Capture the cell that displays the provided text and extract its [X, Y] central coordinate. 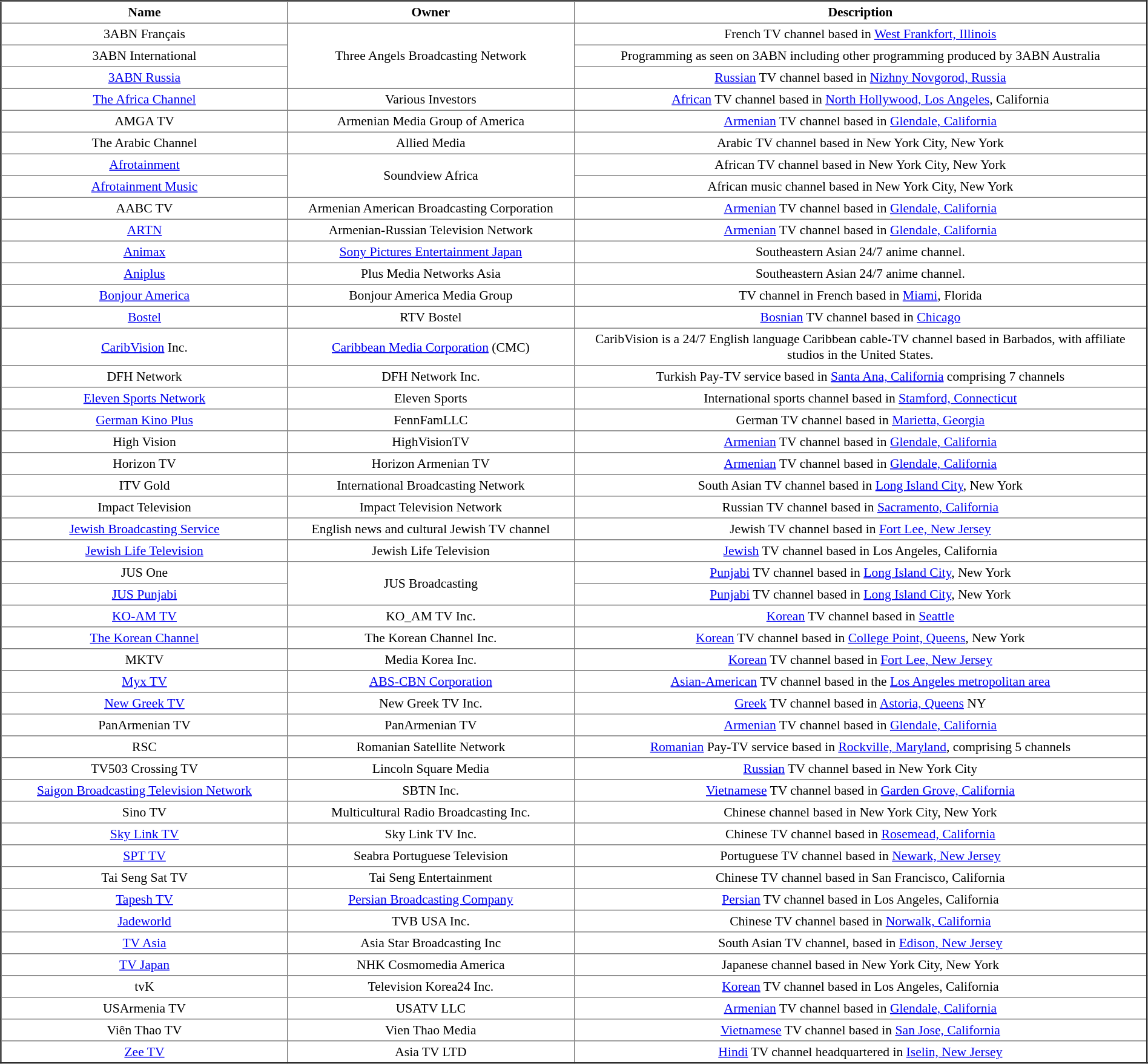
SBTN Inc. [431, 790]
Korean TV channel based in College Point, Queens, New York [860, 638]
Asian-American TV channel based in the Los Angeles metropolitan area [860, 681]
High Vision [144, 442]
Turkish Pay-TV service based in Santa Ana, California comprising 7 channels [860, 376]
TV Asia [144, 943]
JUS One [144, 573]
JUS Broadcasting [431, 583]
Arabic TV channel based in New York City, New York [860, 143]
Chinese TV channel based in San Francisco, California [860, 878]
Multicultural Radio Broadcasting Inc. [431, 812]
The Korean Channel [144, 638]
Sony Pictures Entertainment Japan [431, 252]
Jewish TV channel based in Los Angeles, California [860, 551]
TV503 Crossing TV [144, 769]
New Greek TV [144, 703]
South Asian TV channel based in Long Island City, New York [860, 485]
Chinese TV channel based in Norwalk, California [860, 921]
English news and cultural Jewish TV channel [431, 529]
German Kino Plus [144, 420]
Armenian-Russian Television Network [431, 230]
Japanese channel based in New York City, New York [860, 965]
Jadeworld [144, 921]
Three Angels Broadcasting Network [431, 56]
Chinese TV channel based in Rosemead, California [860, 834]
Armenian Media Group of America [431, 121]
The Africa Channel [144, 99]
Jewish TV channel based in Fort Lee, New Jersey [860, 529]
3ABN International [144, 56]
Persian TV channel based in Los Angeles, California [860, 899]
RSC [144, 747]
Soundview Africa [431, 176]
Afrotainment [144, 165]
Bostel [144, 317]
Horizon TV [144, 464]
TV channel in French based in Miami, Florida [860, 295]
Romanian Satellite Network [431, 747]
Eleven Sports Network [144, 398]
Plus Media Networks Asia [431, 274]
Owner [431, 12]
Vietnamese TV channel based in Garden Grove, California [860, 790]
Lincoln Square Media [431, 769]
New Greek TV Inc. [431, 703]
Zee TV [144, 1052]
KO-AM TV [144, 616]
Chinese channel based in New York City, New York [860, 812]
TV Japan [144, 965]
TVB USA Inc. [431, 921]
Hindi TV channel headquartered in Iselin, New Jersey [860, 1052]
Caribbean Media Corporation (CMC) [431, 347]
USArmenia TV [144, 1008]
Viên Thao TV [144, 1030]
CaribVision Inc. [144, 347]
ARTN [144, 230]
RTV Bostel [431, 317]
Korean TV channel based in Fort Lee, New Jersey [860, 660]
Sky Link TV Inc. [431, 834]
3ABN Français [144, 34]
Impact Television [144, 507]
African TV channel based in North Hollywood, Los Angeles, California [860, 99]
KO_AM TV Inc. [431, 616]
Tapesh TV [144, 899]
Various Investors [431, 99]
Allied Media [431, 143]
Persian Broadcasting Company [431, 899]
DFH Network Inc. [431, 376]
International Broadcasting Network [431, 485]
tvK [144, 987]
South Asian TV channel, based in Edison, New Jersey [860, 943]
ITV Gold [144, 485]
French TV channel based in West Frankfort, Illinois [860, 34]
Romanian Pay-TV service based in Rockville, Maryland, comprising 5 channels [860, 747]
Jewish Broadcasting Service [144, 529]
Tai Seng Entertainment [431, 878]
The Arabic Channel [144, 143]
Bonjour America [144, 295]
CaribVision is a 24/7 English language Caribbean cable-TV channel based in Barbados, with affiliate studios in the United States. [860, 347]
African TV channel based in New York City, New York [860, 165]
Asia TV LTD [431, 1052]
German TV channel based in Marietta, Georgia [860, 420]
Media Korea Inc. [431, 660]
Russian TV channel based in Nizhny Novgorod, Russia [860, 77]
Name [144, 12]
African music channel based in New York City, New York [860, 186]
Television Korea24 Inc. [431, 987]
3ABN Russia [144, 77]
Seabra Portuguese Television [431, 856]
Description [860, 12]
Horizon Armenian TV [431, 464]
SPT TV [144, 856]
Portuguese TV channel based in Newark, New Jersey [860, 856]
Myx TV [144, 681]
Korean TV channel based in Seattle [860, 616]
International sports channel based in Stamford, Connecticut [860, 398]
Impact Television Network [431, 507]
Vien Thao Media [431, 1030]
Afrotainment Music [144, 186]
HighVisionTV [431, 442]
Armenian American Broadcasting Corporation [431, 208]
Asia Star Broadcasting Inc [431, 943]
Saigon Broadcasting Television Network [144, 790]
Animax [144, 252]
Vietnamese TV channel based in San Jose, California [860, 1030]
Eleven Sports [431, 398]
Programming as seen on 3ABN including other programming produced by 3ABN Australia [860, 56]
Bosnian TV channel based in Chicago [860, 317]
Tai Seng Sat TV [144, 878]
Greek TV channel based in Astoria, Queens NY [860, 703]
AMGA TV [144, 121]
Korean TV channel based in Los Angeles, California [860, 987]
Sino TV [144, 812]
The Korean Channel Inc. [431, 638]
Russian TV channel based in New York City [860, 769]
Sky Link TV [144, 834]
ABS-CBN Corporation [431, 681]
Russian TV channel based in Sacramento, California [860, 507]
Bonjour America Media Group [431, 295]
FennFamLLC [431, 420]
JUS Punjabi [144, 594]
DFH Network [144, 376]
AABC TV [144, 208]
Aniplus [144, 274]
MKTV [144, 660]
USATV LLC [431, 1008]
NHK Cosmomedia America [431, 965]
